Provide the [X, Y] coordinate of the cell's center where the given text is located.  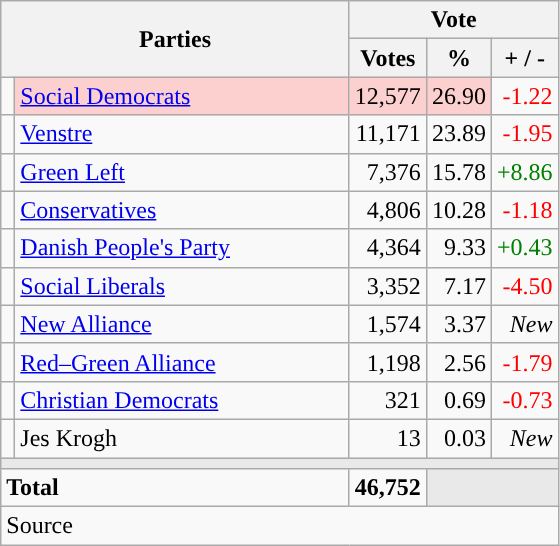
Red–Green Alliance [182, 362]
% [458, 58]
Parties [176, 39]
Venstre [182, 134]
Green Left [182, 172]
Danish People's Party [182, 248]
Total [176, 488]
Votes [388, 58]
Christian Democrats [182, 400]
+ / - [524, 58]
9.33 [458, 248]
7.17 [458, 286]
10.28 [458, 210]
Social Liberals [182, 286]
321 [388, 400]
1,574 [388, 324]
4,806 [388, 210]
Conservatives [182, 210]
-1.79 [524, 362]
11,171 [388, 134]
0.03 [458, 438]
Vote [454, 20]
7,376 [388, 172]
4,364 [388, 248]
3.37 [458, 324]
2.56 [458, 362]
Social Democrats [182, 96]
3,352 [388, 286]
-1.95 [524, 134]
Source [280, 526]
15.78 [458, 172]
13 [388, 438]
+8.86 [524, 172]
-1.18 [524, 210]
-1.22 [524, 96]
46,752 [388, 488]
26.90 [458, 96]
0.69 [458, 400]
New Alliance [182, 324]
-0.73 [524, 400]
23.89 [458, 134]
+0.43 [524, 248]
-4.50 [524, 286]
Jes Krogh [182, 438]
12,577 [388, 96]
1,198 [388, 362]
